Determine the [X, Y] coordinate at the center of the cell enclosing the given text.  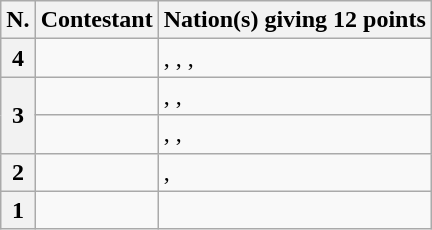
1 [18, 210]
4 [18, 58]
, [294, 172]
, , , [294, 58]
3 [18, 115]
2 [18, 172]
Nation(s) giving 12 points [294, 20]
N. [18, 20]
Contestant [96, 20]
